Return the [X, Y] coordinate for the center point of the cell that contains the specified text.  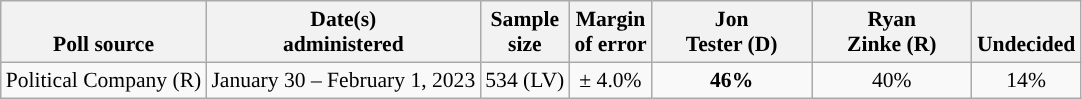
Political Company (R) [104, 80]
40% [892, 80]
January 30 – February 1, 2023 [343, 80]
RyanZinke (R) [892, 32]
Poll source [104, 32]
± 4.0% [610, 80]
14% [1026, 80]
46% [732, 80]
JonTester (D) [732, 32]
Date(s)administered [343, 32]
Marginof error [610, 32]
Samplesize [524, 32]
Undecided [1026, 32]
534 (LV) [524, 80]
